For the text-containing cell, return its midpoint in (x, y) coordinate format. 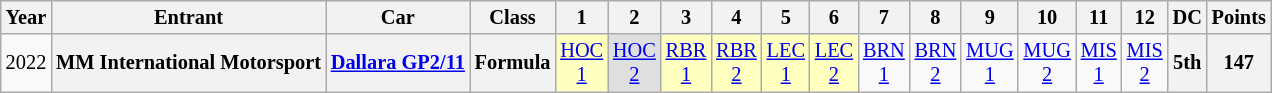
HOC2 (634, 63)
MM International Motorsport (188, 63)
9 (990, 17)
RBR1 (686, 63)
2 (634, 17)
Dallara GP2/11 (398, 63)
1 (582, 17)
LEC1 (786, 63)
8 (936, 17)
11 (1099, 17)
Points (1239, 17)
DC (1188, 17)
Car (398, 17)
HOC1 (582, 63)
5 (786, 17)
MIS1 (1099, 63)
MIS2 (1145, 63)
Formula (513, 63)
4 (736, 17)
12 (1145, 17)
BRN1 (884, 63)
MUG2 (1046, 63)
6 (834, 17)
Year (26, 17)
147 (1239, 63)
3 (686, 17)
RBR2 (736, 63)
LEC2 (834, 63)
2022 (26, 63)
7 (884, 17)
Class (513, 17)
5th (1188, 63)
10 (1046, 17)
BRN2 (936, 63)
Entrant (188, 17)
MUG1 (990, 63)
